Determine the [X, Y] coordinate at the center of the cell enclosing the given text.  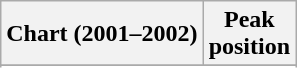
Peakposition [249, 34]
Chart (2001–2002) [102, 34]
